Determine the [x, y] coordinate at the center of the cell enclosing the given text.  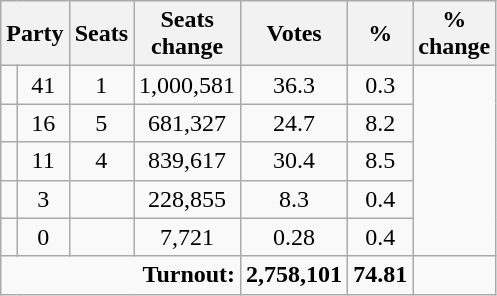
0 [43, 237]
Party [35, 34]
24.7 [294, 123]
Seatschange [188, 34]
7,721 [188, 237]
30.4 [294, 161]
74.81 [380, 275]
2,758,101 [294, 275]
% [380, 34]
5 [101, 123]
0.3 [380, 85]
0.28 [294, 237]
228,855 [188, 199]
8.2 [380, 123]
1 [101, 85]
41 [43, 85]
8.3 [294, 199]
8.5 [380, 161]
16 [43, 123]
839,617 [188, 161]
Seats [101, 34]
Turnout: [121, 275]
11 [43, 161]
36.3 [294, 85]
Votes [294, 34]
1,000,581 [188, 85]
681,327 [188, 123]
4 [101, 161]
3 [43, 199]
%change [454, 34]
